Capture the cell that displays the provided text and extract its (x, y) central coordinate. 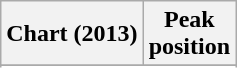
Peakposition (189, 34)
Chart (2013) (72, 34)
